Find where the given text appears and provide that cell's center as [x, y] coordinate. 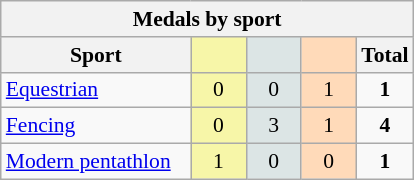
Medals by sport [208, 19]
Equestrian [96, 90]
Modern pentathlon [96, 162]
4 [384, 126]
Fencing [96, 126]
Sport [96, 55]
3 [274, 126]
Total [384, 55]
